Determine the [x, y] coordinate at the center of the cell enclosing the given text.  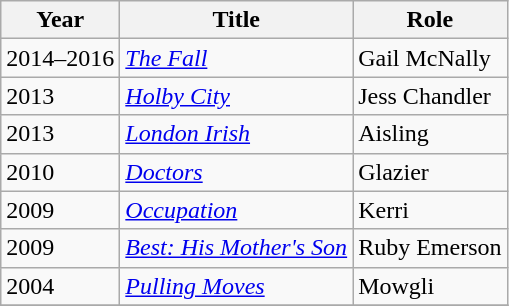
Occupation [236, 210]
Year [60, 20]
Aisling [430, 134]
2004 [60, 286]
The Fall [236, 58]
2010 [60, 172]
London Irish [236, 134]
Jess Chandler [430, 96]
Kerri [430, 210]
Best: His Mother's Son [236, 248]
Mowgli [430, 286]
2014–2016 [60, 58]
Holby City [236, 96]
Doctors [236, 172]
Role [430, 20]
Ruby Emerson [430, 248]
Title [236, 20]
Gail McNally [430, 58]
Glazier [430, 172]
Pulling Moves [236, 286]
